Pinpoint the cell where the given text exists, returning its (X, Y) midpoint coordinate. 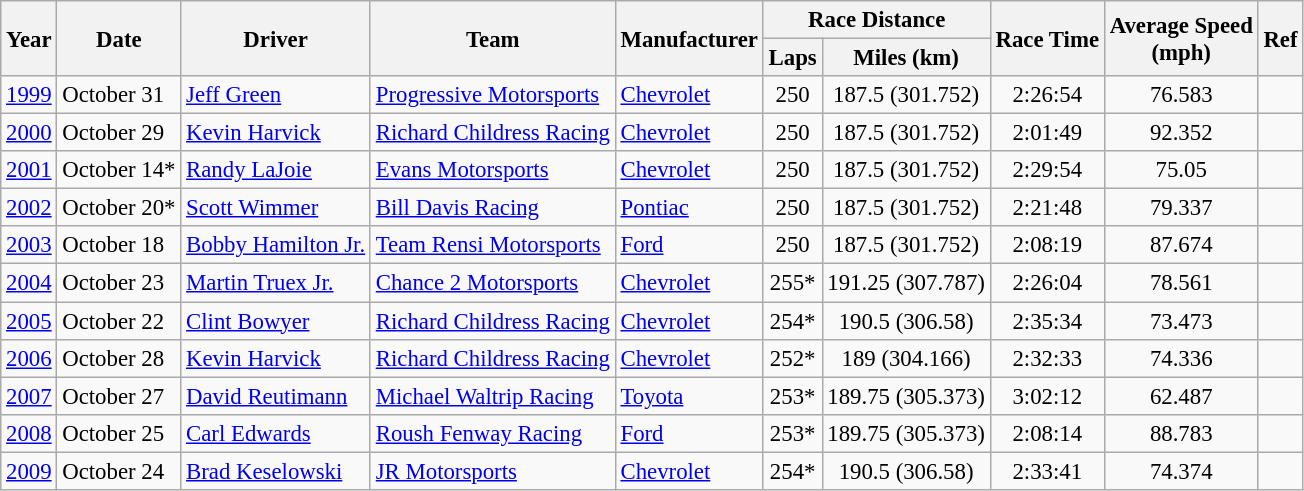
2:08:19 (1047, 245)
Jeff Green (276, 95)
2:21:48 (1047, 208)
2:26:54 (1047, 95)
79.337 (1181, 208)
2000 (29, 133)
88.783 (1181, 433)
3:02:12 (1047, 396)
Michael Waltrip Racing (492, 396)
October 25 (119, 433)
62.487 (1181, 396)
Bobby Hamilton Jr. (276, 245)
78.561 (1181, 283)
2005 (29, 321)
Martin Truex Jr. (276, 283)
Chance 2 Motorsports (492, 283)
October 31 (119, 95)
252* (792, 358)
2006 (29, 358)
David Reutimann (276, 396)
Driver (276, 38)
Carl Edwards (276, 433)
2:01:49 (1047, 133)
Evans Motorsports (492, 170)
Team (492, 38)
Clint Bowyer (276, 321)
October 22 (119, 321)
Year (29, 38)
Miles (km) (906, 58)
Laps (792, 58)
Bill Davis Racing (492, 208)
Roush Fenway Racing (492, 433)
October 29 (119, 133)
Average Speed(mph) (1181, 38)
Manufacturer (689, 38)
2007 (29, 396)
October 27 (119, 396)
JR Motorsports (492, 471)
Scott Wimmer (276, 208)
Toyota (689, 396)
2002 (29, 208)
Ref (1280, 38)
October 18 (119, 245)
Pontiac (689, 208)
1999 (29, 95)
2:29:54 (1047, 170)
73.473 (1181, 321)
October 14* (119, 170)
74.336 (1181, 358)
Brad Keselowski (276, 471)
October 23 (119, 283)
Randy LaJoie (276, 170)
October 20* (119, 208)
Race Time (1047, 38)
2001 (29, 170)
2:08:14 (1047, 433)
189 (304.166) (906, 358)
2:33:41 (1047, 471)
Date (119, 38)
October 24 (119, 471)
Progressive Motorsports (492, 95)
Team Rensi Motorsports (492, 245)
Race Distance (876, 20)
255* (792, 283)
2003 (29, 245)
2:35:34 (1047, 321)
76.583 (1181, 95)
2004 (29, 283)
2:26:04 (1047, 283)
191.25 (307.787) (906, 283)
74.374 (1181, 471)
October 28 (119, 358)
2009 (29, 471)
75.05 (1181, 170)
92.352 (1181, 133)
2008 (29, 433)
2:32:33 (1047, 358)
87.674 (1181, 245)
